Pinpoint the cell where the given text exists, returning its [x, y] midpoint coordinate. 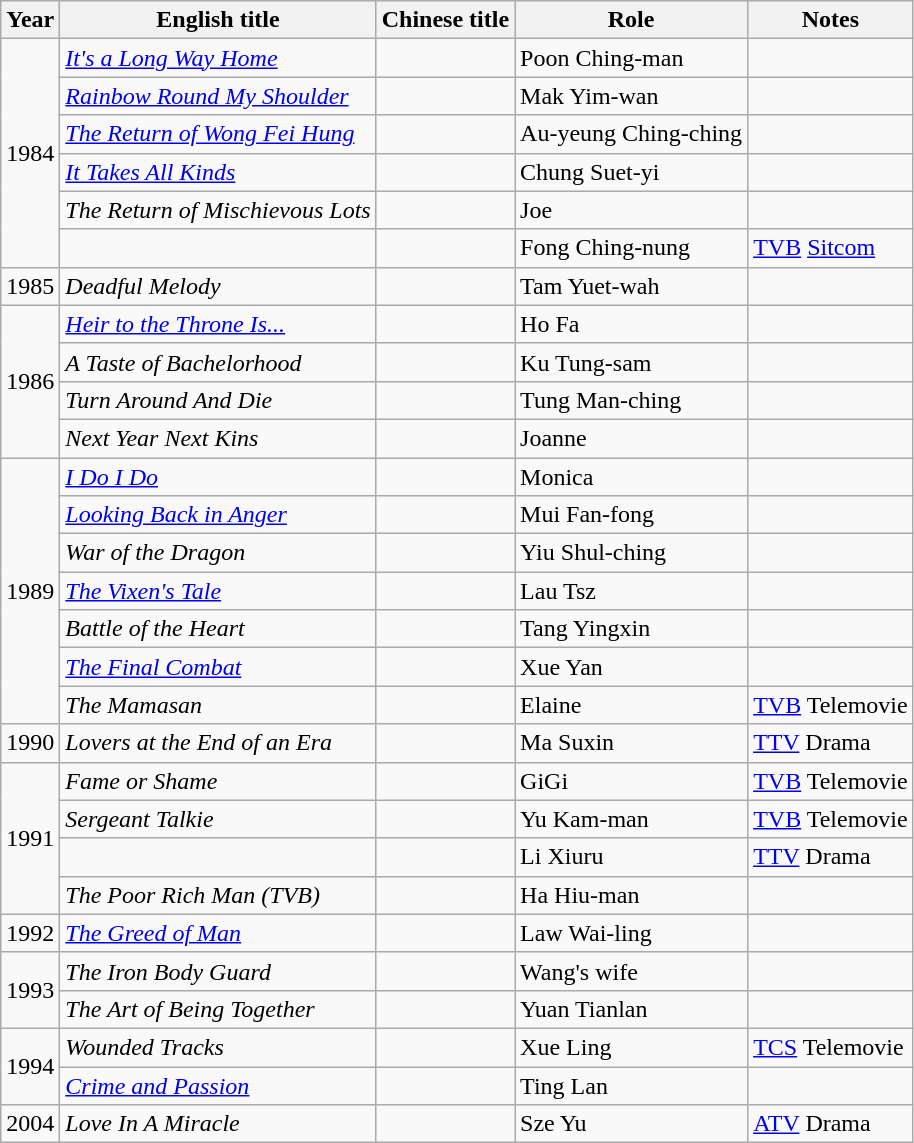
Yu Kam-man [632, 819]
1993 [30, 990]
Next Year Next Kins [218, 438]
TVB Sitcom [831, 248]
English title [218, 20]
The Poor Rich Man (TVB) [218, 895]
Turn Around And Die [218, 400]
Ku Tung-sam [632, 362]
War of the Dragon [218, 553]
The Final Combat [218, 667]
Heir to the Throne Is... [218, 324]
1991 [30, 838]
Poon Ching-man [632, 58]
The Return of Wong Fei Hung [218, 134]
Ho Fa [632, 324]
Elaine [632, 705]
1989 [30, 591]
Li Xiuru [632, 857]
Au-yeung Ching-ching [632, 134]
Tung Man-ching [632, 400]
Monica [632, 477]
Ma Suxin [632, 743]
GiGi [632, 781]
Sergeant Talkie [218, 819]
Chinese title [445, 20]
Joanne [632, 438]
Wang's wife [632, 971]
1992 [30, 933]
Lau Tsz [632, 591]
It's a Long Way Home [218, 58]
1985 [30, 286]
Joe [632, 210]
The Iron Body Guard [218, 971]
A Taste of Bachelorhood [218, 362]
1986 [30, 381]
Deadful Melody [218, 286]
I Do I Do [218, 477]
Rainbow Round My Shoulder [218, 96]
2004 [30, 1124]
Sze Yu [632, 1124]
Lovers at the End of an Era [218, 743]
Crime and Passion [218, 1085]
The Mamasan [218, 705]
Tang Yingxin [632, 629]
Notes [831, 20]
Love In A Miracle [218, 1124]
Xue Ling [632, 1047]
The Greed of Man [218, 933]
Role [632, 20]
Fong Ching-nung [632, 248]
The Vixen's Tale [218, 591]
Chung Suet-yi [632, 172]
Ha Hiu-man [632, 895]
1990 [30, 743]
ATV Drama [831, 1124]
Yiu Shul-ching [632, 553]
Mui Fan-fong [632, 515]
Year [30, 20]
Looking Back in Anger [218, 515]
Yuan Tianlan [632, 1009]
Wounded Tracks [218, 1047]
The Art of Being Together [218, 1009]
1994 [30, 1066]
Xue Yan [632, 667]
TCS Telemovie [831, 1047]
Tam Yuet-wah [632, 286]
Ting Lan [632, 1085]
Law Wai-ling [632, 933]
Mak Yim-wan [632, 96]
Fame or Shame [218, 781]
It Takes All Kinds [218, 172]
1984 [30, 153]
Battle of the Heart [218, 629]
The Return of Mischievous Lots [218, 210]
